For the text-containing cell, return its midpoint in (X, Y) coordinate format. 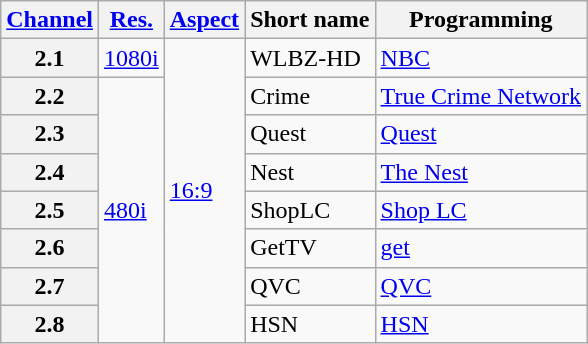
2.3 (50, 134)
Crime (310, 96)
Nest (310, 172)
2.7 (50, 286)
GetTV (310, 248)
True Crime Network (481, 96)
WLBZ-HD (310, 58)
NBC (481, 58)
Res. (132, 20)
The Nest (481, 172)
2.4 (50, 172)
16:9 (204, 191)
2.1 (50, 58)
2.2 (50, 96)
2.8 (50, 324)
480i (132, 210)
Channel (50, 20)
1080i (132, 58)
2.5 (50, 210)
Shop LC (481, 210)
Programming (481, 20)
2.6 (50, 248)
Aspect (204, 20)
Short name (310, 20)
ShopLC (310, 210)
get (481, 248)
